From the cell containing the given text, extract its center point as [X, Y] coordinate. 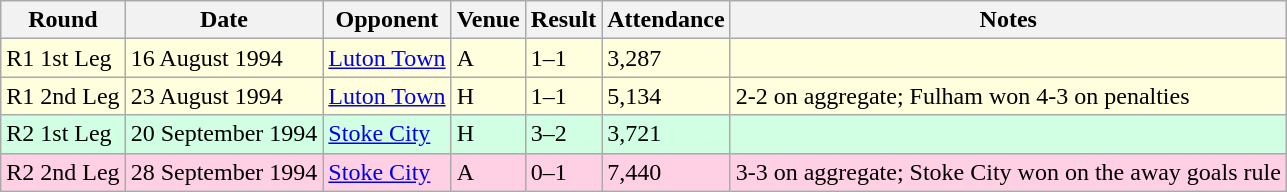
R1 2nd Leg [63, 96]
5,134 [666, 96]
3–2 [563, 134]
Venue [488, 20]
16 August 1994 [224, 58]
3-3 on aggregate; Stoke City won on the away goals rule [1008, 172]
R2 1st Leg [63, 134]
0–1 [563, 172]
R2 2nd Leg [63, 172]
R1 1st Leg [63, 58]
3,287 [666, 58]
Opponent [387, 20]
Result [563, 20]
7,440 [666, 172]
Notes [1008, 20]
Attendance [666, 20]
23 August 1994 [224, 96]
3,721 [666, 134]
Date [224, 20]
Round [63, 20]
28 September 1994 [224, 172]
20 September 1994 [224, 134]
2-2 on aggregate; Fulham won 4-3 on penalties [1008, 96]
